Detect which cell encompasses the target text, then output its [X, Y] center coordinate. 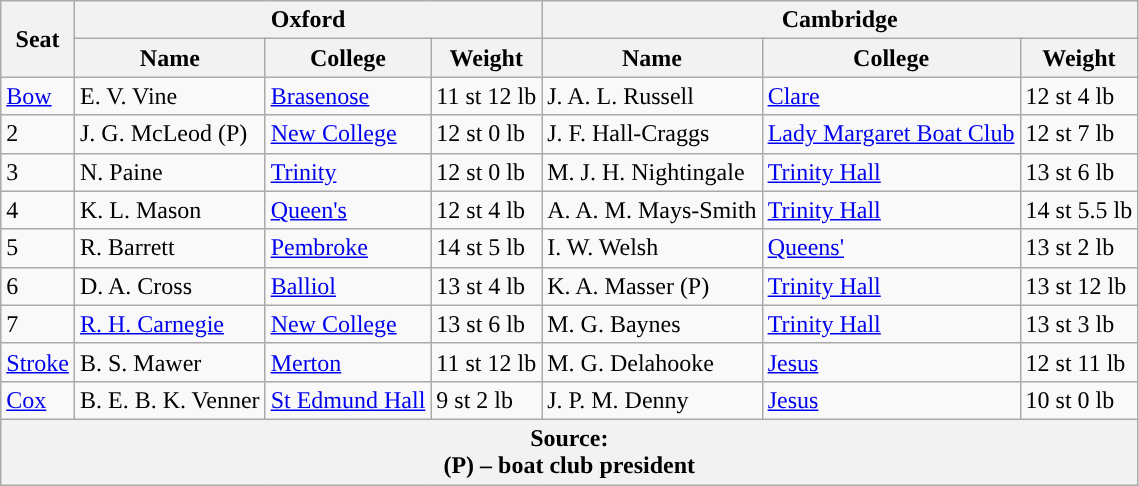
K. A. Masser (P) [652, 286]
J. G. McLeod (P) [170, 134]
I. W. Welsh [652, 248]
D. A. Cross [170, 286]
K. L. Mason [170, 210]
M. J. H. Nightingale [652, 172]
10 st 0 lb [1079, 400]
6 [38, 286]
St Edmund Hall [348, 400]
B. E. B. K. Venner [170, 400]
3 [38, 172]
A. A. M. Mays-Smith [652, 210]
J. F. Hall-Craggs [652, 134]
J. P. M. Denny [652, 400]
Queen's [348, 210]
R. Barrett [170, 248]
13 st 2 lb [1079, 248]
Bow [38, 96]
12 st 11 lb [1079, 362]
14 st 5.5 lb [1079, 210]
5 [38, 248]
Seat [38, 39]
N. Paine [170, 172]
2 [38, 134]
Lady Margaret Boat Club [891, 134]
R. H. Carnegie [170, 324]
M. G. Delahooke [652, 362]
4 [38, 210]
Queens' [891, 248]
Trinity [348, 172]
E. V. Vine [170, 96]
Merton [348, 362]
Pembroke [348, 248]
Clare [891, 96]
7 [38, 324]
13 st 3 lb [1079, 324]
J. A. L. Russell [652, 96]
13 st 12 lb [1079, 286]
Stroke [38, 362]
Brasenose [348, 96]
9 st 2 lb [486, 400]
13 st 4 lb [486, 286]
Balliol [348, 286]
14 st 5 lb [486, 248]
M. G. Baynes [652, 324]
B. S. Mawer [170, 362]
Oxford [308, 20]
12 st 7 lb [1079, 134]
Source:(P) – boat club president [570, 452]
Cox [38, 400]
Cambridge [840, 20]
